Detect which cell encompasses the target text, then output its (x, y) center coordinate. 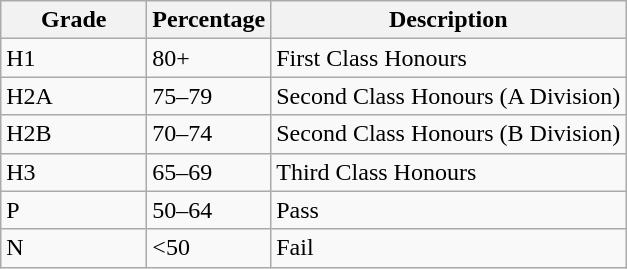
P (74, 210)
H3 (74, 172)
Second Class Honours (A Division) (448, 96)
Fail (448, 248)
65–69 (209, 172)
70–74 (209, 134)
80+ (209, 58)
H1 (74, 58)
N (74, 248)
Percentage (209, 20)
H2A (74, 96)
Second Class Honours (B Division) (448, 134)
H2B (74, 134)
Description (448, 20)
75–79 (209, 96)
50–64 (209, 210)
Grade (74, 20)
Third Class Honours (448, 172)
Pass (448, 210)
<50 (209, 248)
First Class Honours (448, 58)
